Return [X, Y] of the center of cell containing provided text 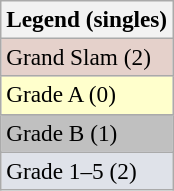
Grand Slam (2) [87, 57]
Grade B (1) [87, 133]
Grade A (0) [87, 95]
Legend (singles) [87, 19]
Grade 1–5 (2) [87, 170]
